Search for the cell housing the specified text and yield its (x, y) center coordinate. 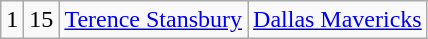
15 (42, 20)
1 (12, 20)
Terence Stansbury (154, 20)
Dallas Mavericks (338, 20)
